Identify which cell holds the provided text, then report its [X, Y] central coordinate. 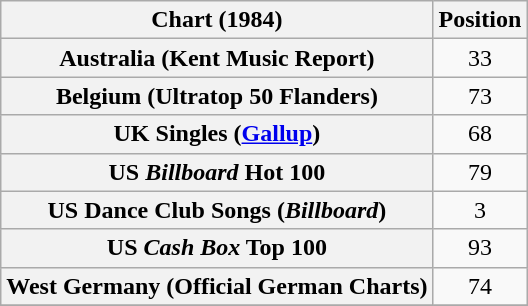
US Cash Box Top 100 [217, 248]
73 [480, 96]
UK Singles (Gallup) [217, 134]
Belgium (Ultratop 50 Flanders) [217, 96]
Chart (1984) [217, 20]
US Billboard Hot 100 [217, 172]
74 [480, 286]
93 [480, 248]
West Germany (Official German Charts) [217, 286]
3 [480, 210]
Australia (Kent Music Report) [217, 58]
US Dance Club Songs (Billboard) [217, 210]
68 [480, 134]
Position [480, 20]
33 [480, 58]
79 [480, 172]
